Pinpoint the cell where the given text exists, returning its [x, y] midpoint coordinate. 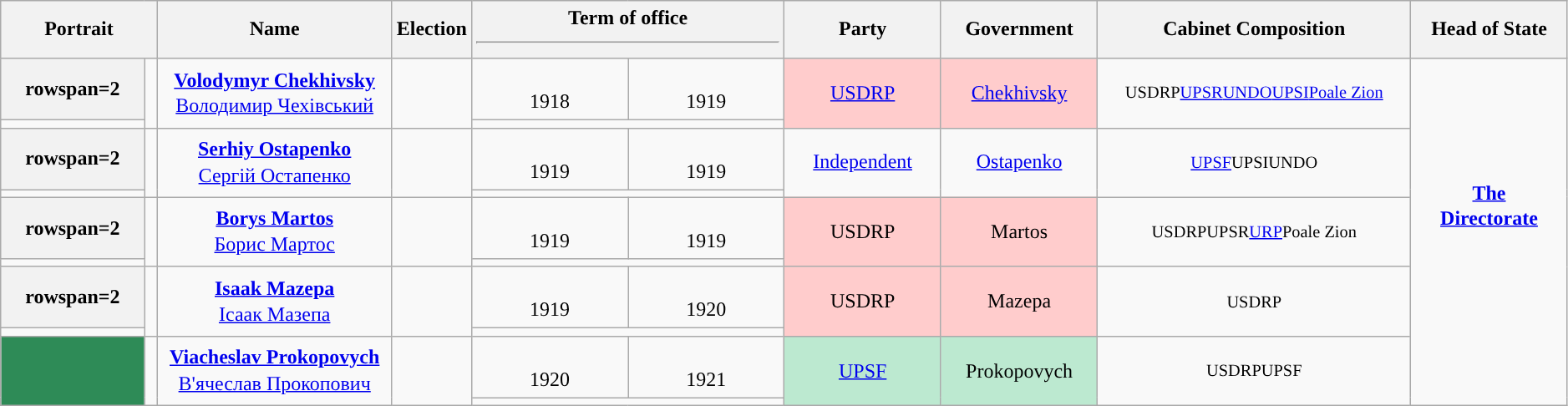
USDRPUPSRURPPoale Zion [1255, 232]
Ostapenko [1019, 162]
Election [431, 30]
Government [1019, 30]
Isaak MazepaІсаак Мазепа [274, 301]
1918 [550, 89]
Borys MartosБорис Мартос [274, 232]
Independent [862, 162]
Chekhivsky [1019, 94]
TheDirectorate [1489, 232]
Party [862, 30]
Volodymyr ChekhivskyВолодимир Чехівський [274, 94]
USDRPUPSF [1255, 371]
Mazepa [1019, 301]
USDRPUPSRUNDOUPSIPoale Zion [1255, 94]
Portrait [79, 30]
UPSF [862, 371]
Prokopovych [1019, 371]
Head of State [1489, 30]
Name [274, 30]
Cabinet Composition [1255, 30]
UPSFUPSIUNDO [1255, 162]
Serhiy OstapenkoСергій Остапенко [274, 162]
Viacheslav ProkopovychВ'ячеслав Прокопович [274, 371]
Term of office [628, 30]
Martos [1019, 232]
1921 [707, 366]
